Locate the cell with the specified text and output its [X, Y] center coordinate. 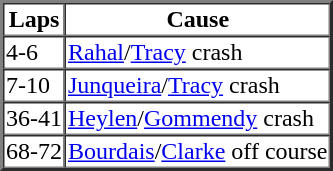
4-6 [34, 52]
Bourdais/Clarke off course [198, 152]
36-41 [34, 118]
7-10 [34, 86]
Cause [198, 20]
68-72 [34, 152]
Rahal/Tracy crash [198, 52]
Junqueira/Tracy crash [198, 86]
Laps [34, 20]
Heylen/Gommendy crash [198, 118]
